Extract the (x, y) coordinate from the center of the cell holding the provided text.  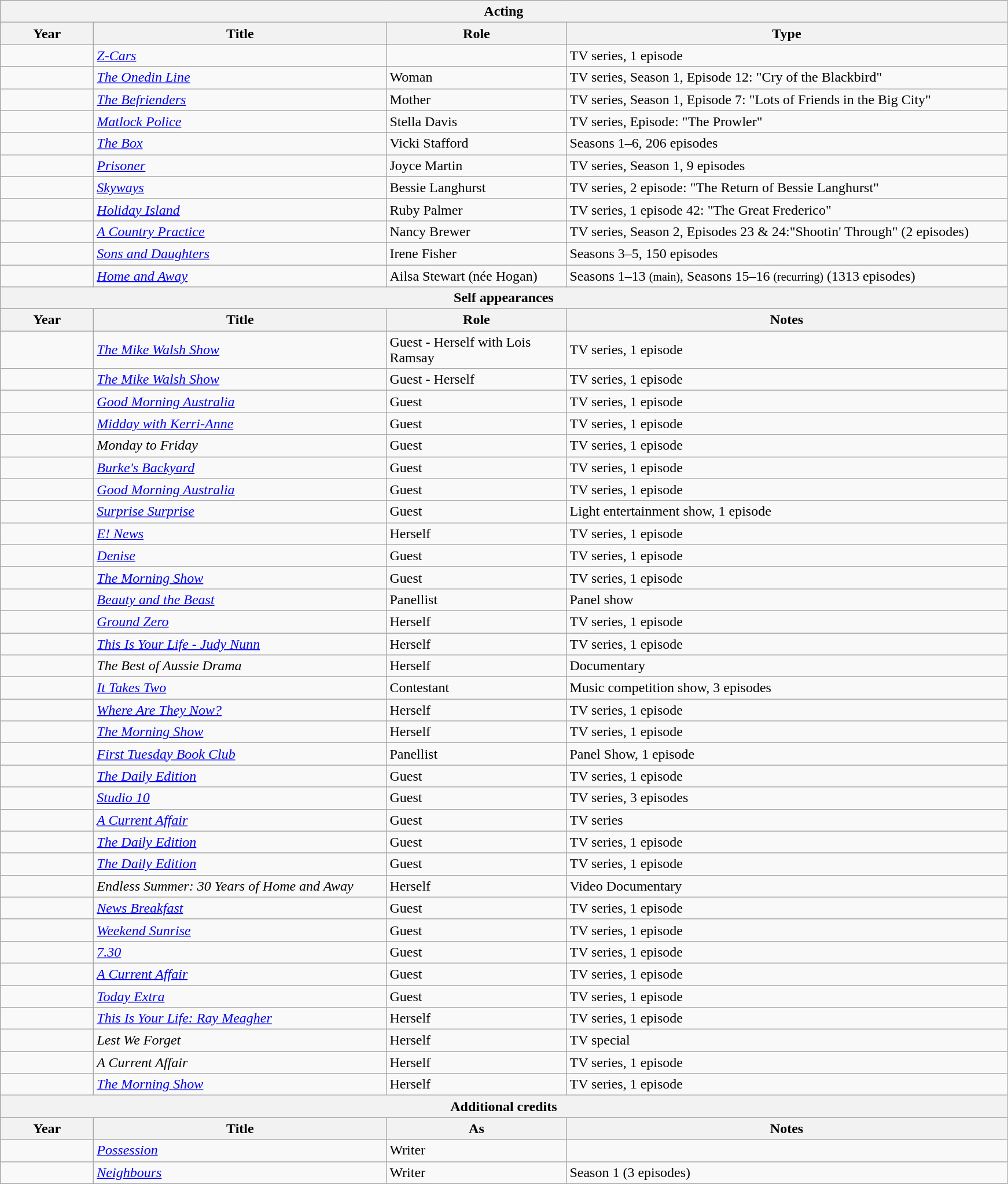
Music competition show, 3 episodes (787, 688)
This Is Your Life - Judy Nunn (240, 644)
TV series, Season 1, Episode 12: "Cry of the Blackbird" (787, 78)
Z-Cars (240, 56)
TV series, 2 episode: "The Return of Bessie Langhurst" (787, 187)
Prisoner (240, 166)
Light entertainment show, 1 episode (787, 512)
Midday with Kerri-Anne (240, 424)
Seasons 3–5, 150 episodes (787, 253)
Lest We Forget (240, 1040)
This Is Your Life: Ray Meagher (240, 1018)
It Takes Two (240, 688)
Seasons 1–13 (main), Seasons 15–16 (recurring) (1313 episodes) (787, 276)
E! News (240, 534)
The Box (240, 144)
Nancy Brewer (477, 231)
Skyways (240, 187)
Burke's Backyard (240, 468)
TV series, 1 episode 42: "The Great Frederico" (787, 209)
Home and Away (240, 276)
Endless Summer: 30 Years of Home and Away (240, 886)
The Onedin Line (240, 78)
Guest - Herself (477, 380)
TV series, Season 1, Episode 7: "Lots of Friends in the Big City" (787, 100)
Vicki Stafford (477, 144)
Today Extra (240, 996)
A Country Practice (240, 231)
Studio 10 (240, 798)
Possession (240, 1150)
Guest - Herself with Lois Ramsay (477, 350)
Where Are They Now? (240, 710)
TV series, 3 episodes (787, 798)
TV series, Season 2, Episodes 23 & 24:"Shootin' Through" (2 episodes) (787, 231)
Contestant (477, 688)
Bessie Langhurst (477, 187)
Self appearances (503, 298)
Seasons 1–6, 206 episodes (787, 144)
Weekend Sunrise (240, 930)
Mother (477, 100)
The Best of Aussie Drama (240, 666)
Ruby Palmer (477, 209)
TV series (787, 820)
TV series, Season 1, 9 episodes (787, 166)
The Befrienders (240, 100)
Additional credits (503, 1106)
Panel show (787, 600)
Documentary (787, 666)
Matlock Police (240, 122)
Beauty and the Beast (240, 600)
Stella Davis (477, 122)
Neighbours (240, 1172)
Irene Fisher (477, 253)
As (477, 1128)
Ground Zero (240, 622)
Sons and Daughters (240, 253)
Ailsa Stewart (née Hogan) (477, 276)
TV series, Episode: "The Prowler" (787, 122)
Woman (477, 78)
Video Documentary (787, 886)
Holiday Island (240, 209)
Surprise Surprise (240, 512)
Panel Show, 1 episode (787, 754)
TV special (787, 1040)
7.30 (240, 952)
Season 1 (3 episodes) (787, 1172)
Type (787, 34)
Joyce Martin (477, 166)
Monday to Friday (240, 446)
News Breakfast (240, 908)
Acting (503, 12)
Denise (240, 556)
First Tuesday Book Club (240, 754)
